Detect which cell encompasses the target text, then output its (x, y) center coordinate. 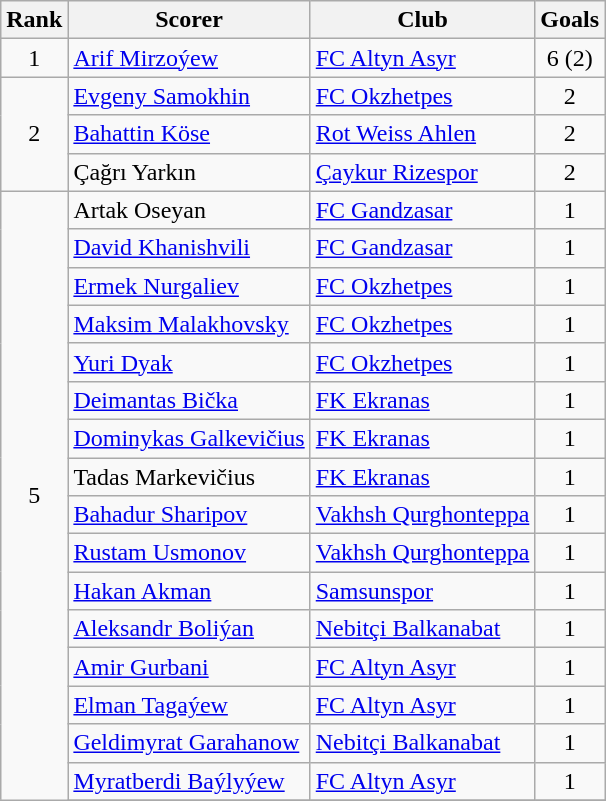
Scorer (189, 20)
Hakan Akman (189, 591)
Çaykur Rizespor (422, 172)
Maksim Malakhovsky (189, 324)
Yuri Dyak (189, 362)
Tadas Markevičius (189, 477)
Goals (570, 20)
Artak Oseyan (189, 210)
Amir Gurbani (189, 667)
Deimantas Bička (189, 400)
Geldimyrat Garahanow (189, 743)
Rustam Usmonov (189, 553)
Bahadur Sharipov (189, 515)
Rank (34, 20)
Aleksandr Boliýan (189, 629)
Samsunspor (422, 591)
6 (2) (570, 58)
Ermek Nurgaliev (189, 286)
Club (422, 20)
Rot Weiss Ahlen (422, 134)
Myratberdi Baýlyýew (189, 781)
Arif Mirzoýew (189, 58)
Elman Tagaýew (189, 705)
Evgeny Samokhin (189, 96)
Çağrı Yarkın (189, 172)
5 (34, 496)
Dominykas Galkevičius (189, 438)
David Khanishvili (189, 248)
Bahattin Köse (189, 134)
